Pinpoint the cell where the given text exists, returning its [X, Y] midpoint coordinate. 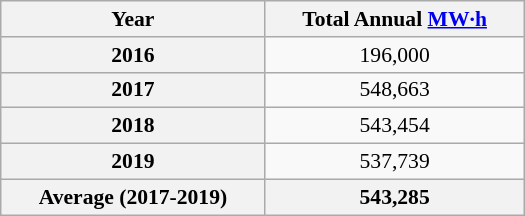
543,285 [394, 197]
537,739 [394, 162]
196,000 [394, 55]
548,663 [394, 90]
Year [133, 19]
Total Annual MW·h [394, 19]
2019 [133, 162]
Average (2017-2019) [133, 197]
2018 [133, 126]
2017 [133, 90]
543,454 [394, 126]
2016 [133, 55]
